Locate the cell with the specified text and output its [X, Y] center coordinate. 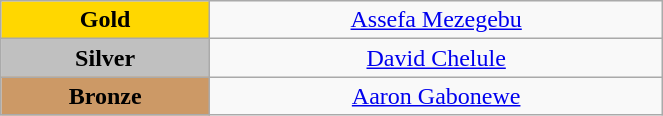
Aaron Gabonewe [436, 96]
Silver [106, 58]
Assefa Mezegebu [436, 20]
David Chelule [436, 58]
Gold [106, 20]
Bronze [106, 96]
